Identify which cell holds the provided text, then report its (x, y) central coordinate. 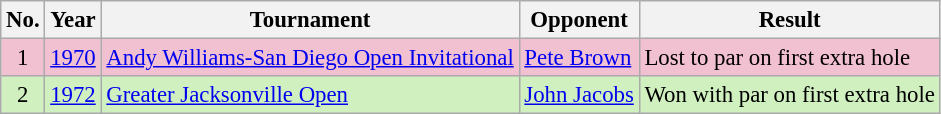
John Jacobs (579, 95)
1 (23, 58)
Won with par on first extra hole (790, 95)
Year (73, 20)
1972 (73, 95)
Tournament (310, 20)
Result (790, 20)
2 (23, 95)
Pete Brown (579, 58)
Andy Williams-San Diego Open Invitational (310, 58)
1970 (73, 58)
No. (23, 20)
Lost to par on first extra hole (790, 58)
Opponent (579, 20)
Greater Jacksonville Open (310, 95)
